Locate the cell with the specified text and output its [x, y] center coordinate. 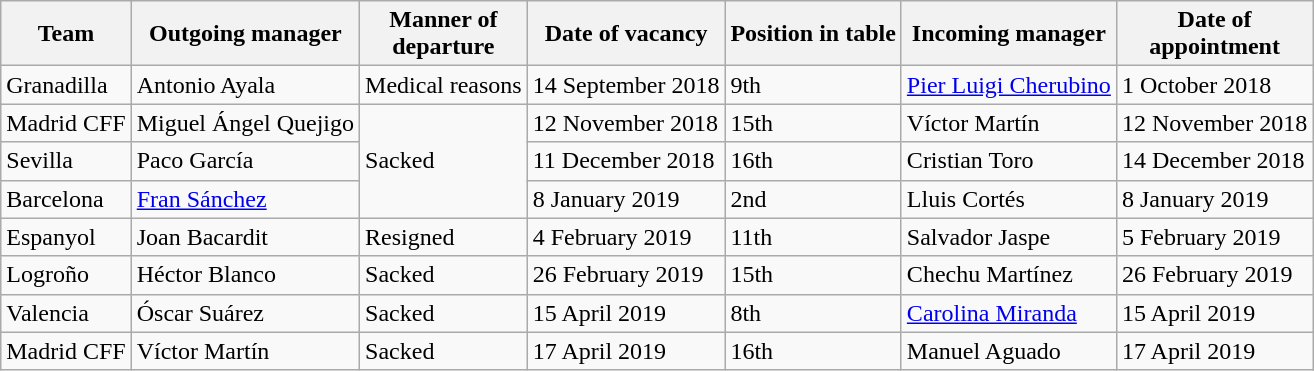
11th [813, 237]
Espanyol [66, 237]
5 February 2019 [1214, 237]
Lluis Cortés [1008, 199]
Resigned [444, 237]
Valencia [66, 313]
Date ofappointment [1214, 34]
4 February 2019 [626, 237]
Paco García [245, 161]
2nd [813, 199]
Sevilla [66, 161]
Héctor Blanco [245, 275]
Outgoing manager [245, 34]
Carolina Miranda [1008, 313]
14 December 2018 [1214, 161]
Pier Luigi Cherubino [1008, 85]
Position in table [813, 34]
Joan Bacardit [245, 237]
1 October 2018 [1214, 85]
Óscar Suárez [245, 313]
14 September 2018 [626, 85]
Miguel Ángel Quejigo [245, 123]
Medical reasons [444, 85]
Antonio Ayala [245, 85]
8th [813, 313]
Salvador Jaspe [1008, 237]
Barcelona [66, 199]
Chechu Martínez [1008, 275]
Date of vacancy [626, 34]
Cristian Toro [1008, 161]
Fran Sánchez [245, 199]
Granadilla [66, 85]
11 December 2018 [626, 161]
Manner ofdeparture [444, 34]
Team [66, 34]
Incoming manager [1008, 34]
Logroño [66, 275]
9th [813, 85]
Manuel Aguado [1008, 351]
